Detect which cell encompasses the target text, then output its [x, y] center coordinate. 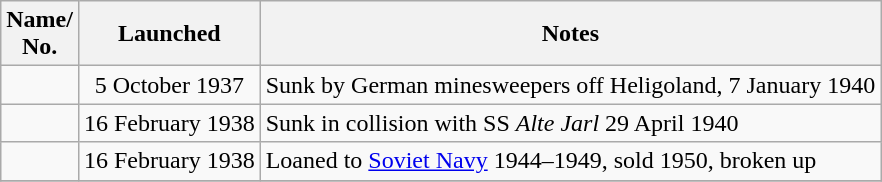
Name/No. [40, 34]
Loaned to Soviet Navy 1944–1949, sold 1950, broken up [570, 161]
Sunk by German minesweepers off Heligoland, 7 January 1940 [570, 85]
Notes [570, 34]
Launched [169, 34]
Sunk in collision with SS Alte Jarl 29 April 1940 [570, 123]
5 October 1937 [169, 85]
